From the cell containing the given text, extract its center point as (X, Y) coordinate. 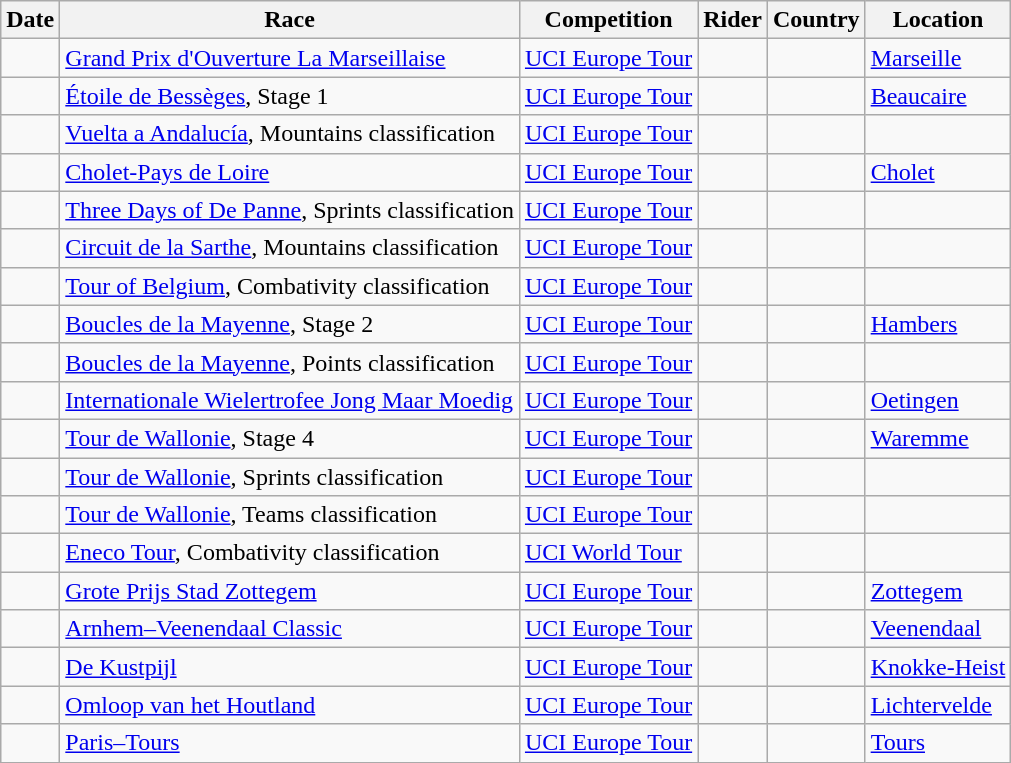
Location (938, 20)
Knokke-Heist (938, 667)
Vuelta a Andalucía, Mountains classification (290, 134)
Cholet-Pays de Loire (290, 172)
Tour de Wallonie, Teams classification (290, 515)
Zottegem (938, 591)
Boucles de la Mayenne, Stage 2 (290, 324)
Tours (938, 743)
Grote Prijs Stad Zottegem (290, 591)
Marseille (938, 58)
Tour of Belgium, Combativity classification (290, 286)
Date (30, 20)
Grand Prix d'Ouverture La Marseillaise (290, 58)
Paris–Tours (290, 743)
Race (290, 20)
UCI World Tour (608, 553)
Rider (733, 20)
Competition (608, 20)
Waremme (938, 438)
Circuit de la Sarthe, Mountains classification (290, 248)
Beaucaire (938, 96)
Omloop van het Houtland (290, 705)
Veenendaal (938, 629)
Étoile de Bessèges, Stage 1 (290, 96)
Internationale Wielertrofee Jong Maar Moedig (290, 400)
Tour de Wallonie, Sprints classification (290, 477)
Three Days of De Panne, Sprints classification (290, 210)
Hambers (938, 324)
De Kustpijl (290, 667)
Cholet (938, 172)
Oetingen (938, 400)
Boucles de la Mayenne, Points classification (290, 362)
Eneco Tour, Combativity classification (290, 553)
Lichtervelde (938, 705)
Arnhem–Veenendaal Classic (290, 629)
Tour de Wallonie, Stage 4 (290, 438)
Country (816, 20)
